Identify which cell holds the provided text, then report its [X, Y] central coordinate. 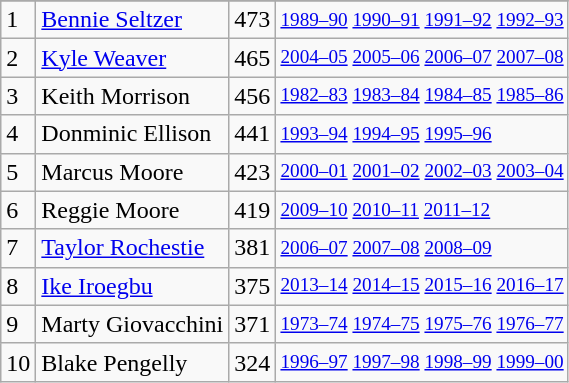
324 [252, 362]
2013–14 2014–15 2015–16 2016–17 [422, 286]
3 [18, 96]
Taylor Rochestie [132, 248]
1973–74 1974–75 1975–76 1976–77 [422, 324]
Ike Iroegbu [132, 286]
465 [252, 58]
441 [252, 134]
8 [18, 286]
1996–97 1997–98 1998–99 1999–00 [422, 362]
9 [18, 324]
2004–05 2005–06 2006–07 2007–08 [422, 58]
1989–90 1990–91 1991–92 1992–93 [422, 20]
5 [18, 172]
1982–83 1983–84 1984–85 1985–86 [422, 96]
Marty Giovacchini [132, 324]
1993–94 1994–95 1995–96 [422, 134]
Keith Morrison [132, 96]
423 [252, 172]
6 [18, 210]
419 [252, 210]
2009–10 2010–11 2011–12 [422, 210]
2006–07 2007–08 2008–09 [422, 248]
2000–01 2001–02 2002–03 2003–04 [422, 172]
Bennie Seltzer [132, 20]
473 [252, 20]
10 [18, 362]
381 [252, 248]
Kyle Weaver [132, 58]
Blake Pengelly [132, 362]
2 [18, 58]
1 [18, 20]
456 [252, 96]
Reggie Moore [132, 210]
7 [18, 248]
4 [18, 134]
375 [252, 286]
Marcus Moore [132, 172]
371 [252, 324]
Donminic Ellison [132, 134]
